Pinpoint the cell where the given text exists, returning its [x, y] midpoint coordinate. 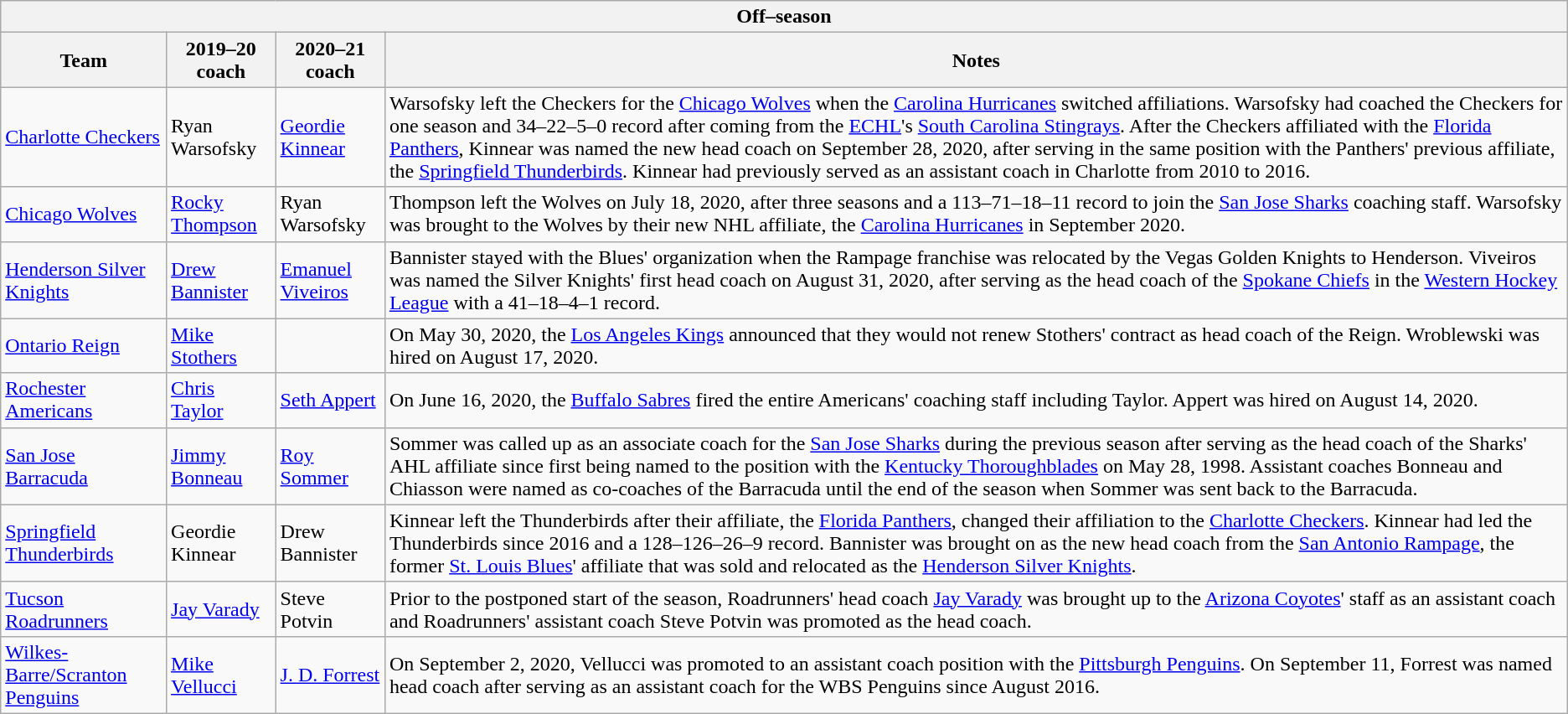
Charlotte Checkers [84, 137]
Seth Appert [330, 401]
Jay Varady [221, 608]
Jimmy Bonneau [221, 466]
Emanuel Viveiros [330, 280]
Chicago Wolves [84, 215]
Team [84, 60]
Roy Sommer [330, 466]
Springfield Thunderbirds [84, 543]
Notes [976, 60]
2019–20 coach [221, 60]
Mike Stothers [221, 345]
J. D. Forrest [330, 675]
San Jose Barracuda [84, 466]
Tucson Roadrunners [84, 608]
Ontario Reign [84, 345]
Rocky Thompson [221, 215]
Wilkes-Barre/Scranton Penguins [84, 675]
Rochester Americans [84, 401]
Mike Vellucci [221, 675]
Chris Taylor [221, 401]
Off–season [784, 17]
2020–21 coach [330, 60]
On June 16, 2020, the Buffalo Sabres fired the entire Americans' coaching staff including Taylor. Appert was hired on August 14, 2020. [976, 401]
Henderson Silver Knights [84, 280]
Steve Potvin [330, 608]
